Capture the cell that displays the provided text and extract its (X, Y) central coordinate. 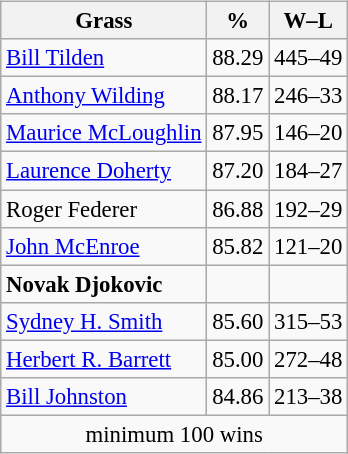
Bill Tilden (104, 58)
121–20 (308, 246)
Anthony Wilding (104, 96)
85.60 (238, 321)
86.88 (238, 209)
445–49 (308, 58)
87.95 (238, 133)
85.00 (238, 359)
W–L (308, 21)
88.17 (238, 96)
Herbert R. Barrett (104, 359)
Grass (104, 21)
184–27 (308, 171)
146–20 (308, 133)
246–33 (308, 96)
84.86 (238, 396)
192–29 (308, 209)
minimum 100 wins (174, 434)
272–48 (308, 359)
Bill Johnston (104, 396)
Novak Djokovic (104, 284)
% (238, 21)
315–53 (308, 321)
Sydney H. Smith (104, 321)
Maurice McLoughlin (104, 133)
John McEnroe (104, 246)
Laurence Doherty (104, 171)
85.82 (238, 246)
87.20 (238, 171)
88.29 (238, 58)
213–38 (308, 396)
Roger Federer (104, 209)
